Detect which cell encompasses the target text, then output its [X, Y] center coordinate. 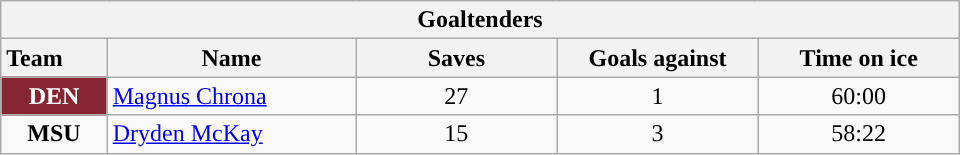
Goals against [658, 58]
58:22 [858, 134]
3 [658, 134]
Goaltenders [480, 20]
1 [658, 96]
DEN [54, 96]
Team [54, 58]
15 [456, 134]
Name [232, 58]
27 [456, 96]
Magnus Chrona [232, 96]
MSU [54, 134]
Time on ice [858, 58]
Saves [456, 58]
Dryden McKay [232, 134]
60:00 [858, 96]
